Capture the cell that displays the provided text and extract its (x, y) central coordinate. 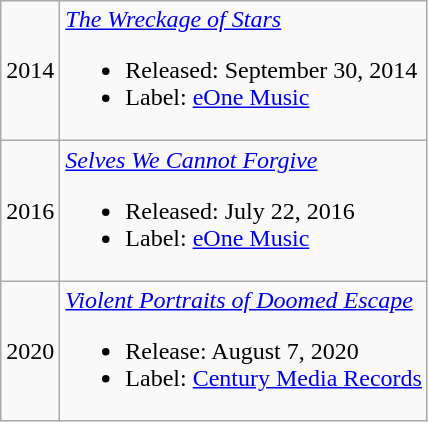
The Wreckage of StarsReleased: September 30, 2014Label: eOne Music (244, 71)
2014 (30, 71)
Violent Portraits of Doomed EscapeRelease: August 7, 2020Label: Century Media Records (244, 351)
Selves We Cannot ForgiveReleased: July 22, 2016Label: eOne Music (244, 211)
2020 (30, 351)
2016 (30, 211)
